Pinpoint the cell where the given text exists, returning its (X, Y) midpoint coordinate. 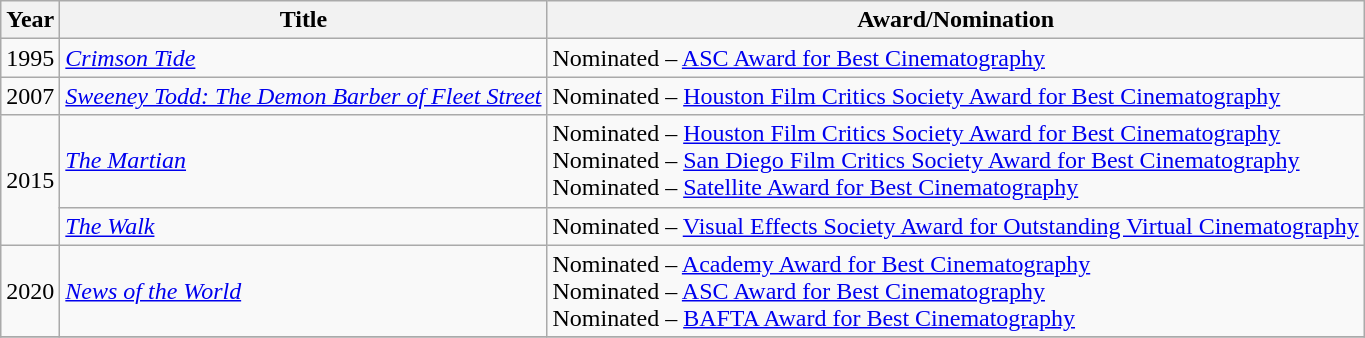
Sweeney Todd: The Demon Barber of Fleet Street (304, 96)
Award/Nomination (956, 20)
News of the World (304, 291)
Title (304, 20)
2020 (30, 291)
Crimson Tide (304, 58)
The Walk (304, 226)
Nominated – Houston Film Critics Society Award for Best Cinematography (956, 96)
Nominated – Visual Effects Society Award for Outstanding Virtual Cinematography (956, 226)
2007 (30, 96)
The Martian (304, 161)
2015 (30, 180)
Year (30, 20)
1995 (30, 58)
Nominated – ASC Award for Best Cinematography (956, 58)
Nominated – Academy Award for Best CinematographyNominated – ASC Award for Best CinematographyNominated – BAFTA Award for Best Cinematography (956, 291)
